Scan for the cell matching the given text and deliver its [x, y] coordinate at center. 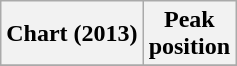
Chart (2013) [72, 34]
Peakposition [189, 34]
